Return the (X, Y) coordinate for the center point of the cell that contains the specified text.  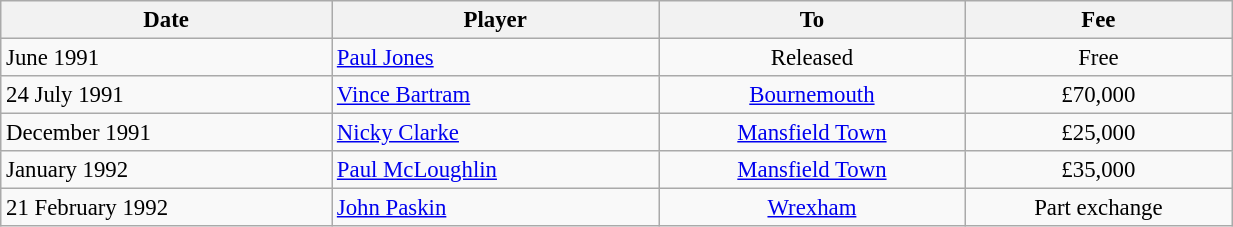
Released (812, 58)
January 1992 (166, 170)
June 1991 (166, 58)
Part exchange (1098, 208)
Nicky Clarke (496, 133)
Fee (1098, 20)
Free (1098, 58)
To (812, 20)
December 1991 (166, 133)
John Paskin (496, 208)
Wrexham (812, 208)
£25,000 (1098, 133)
Bournemouth (812, 95)
£70,000 (1098, 95)
Date (166, 20)
Paul McLoughlin (496, 170)
21 February 1992 (166, 208)
24 July 1991 (166, 95)
Vince Bartram (496, 95)
Player (496, 20)
£35,000 (1098, 170)
Paul Jones (496, 58)
